Return the [X, Y] coordinate for the center point of the cell that contains the specified text.  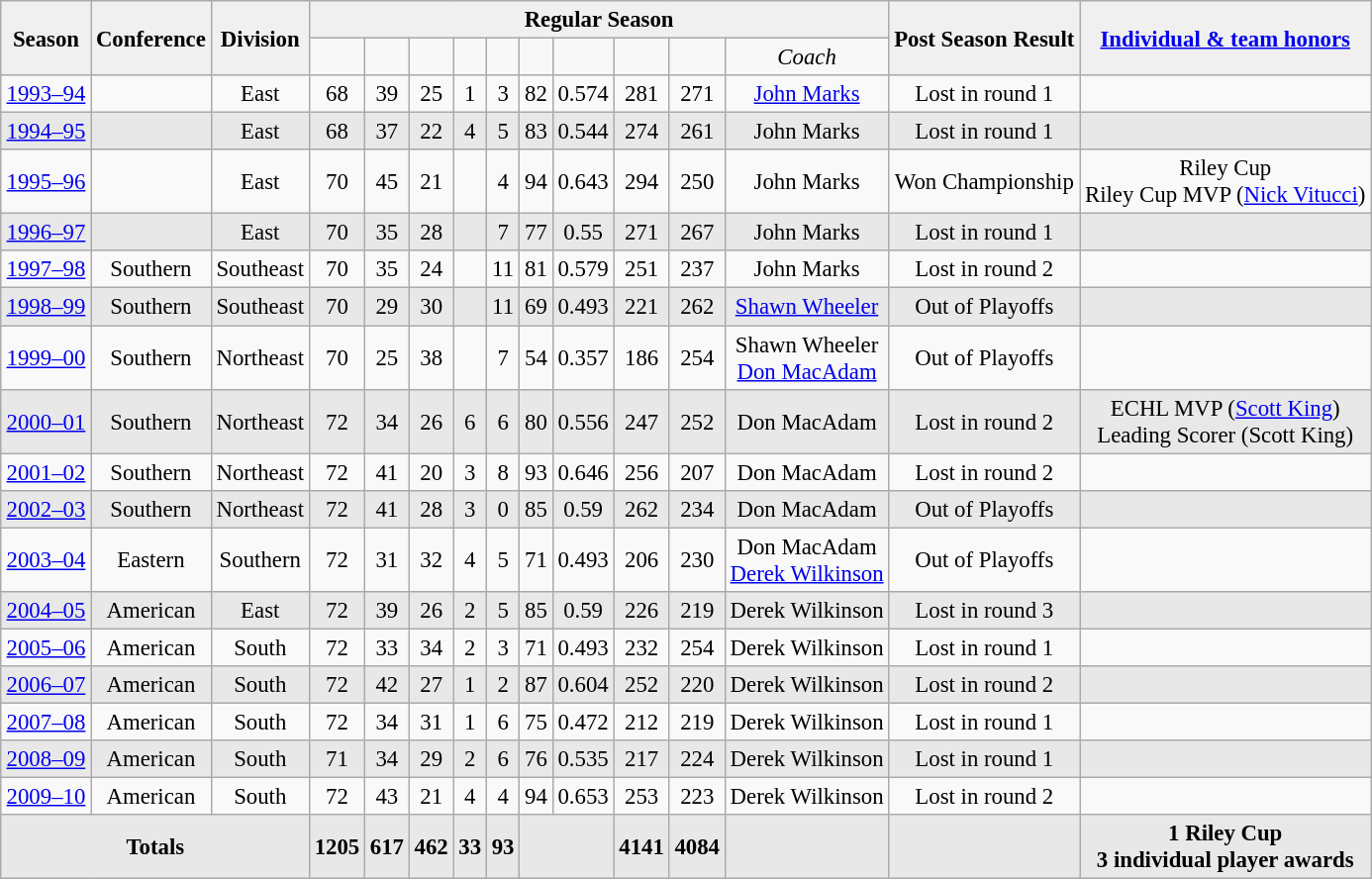
45 [386, 182]
4084 [697, 847]
Post Season Result [984, 38]
0.544 [583, 132]
8 [503, 472]
4141 [641, 847]
0.646 [583, 472]
247 [641, 422]
42 [386, 685]
Individual & team honors [1225, 38]
251 [641, 269]
81 [537, 269]
2007–08 [46, 722]
1996–97 [46, 233]
253 [641, 796]
0.574 [583, 94]
223 [697, 796]
Shawn Wheeler [807, 307]
224 [697, 759]
2005–06 [46, 647]
2001–02 [46, 472]
221 [641, 307]
1997–98 [46, 269]
281 [641, 94]
2003–04 [46, 560]
0.55 [583, 233]
186 [641, 356]
87 [537, 685]
Lost in round 3 [984, 610]
38 [432, 356]
77 [537, 233]
43 [386, 796]
30 [432, 307]
32 [432, 560]
1998–99 [46, 307]
0.357 [583, 356]
2000–01 [46, 422]
2008–09 [46, 759]
226 [641, 610]
0.643 [583, 182]
0.472 [583, 722]
ECHL MVP (Scott King)Leading Scorer (Scott King) [1225, 422]
2009–10 [46, 796]
Division [259, 38]
617 [386, 847]
Season [46, 38]
261 [697, 132]
2004–05 [46, 610]
54 [537, 356]
Don MacAdamDerek Wilkinson [807, 560]
Totals [154, 847]
1994–95 [46, 132]
267 [697, 233]
230 [697, 560]
37 [386, 132]
Shawn WheelerDon MacAdam [807, 356]
250 [697, 182]
217 [641, 759]
462 [432, 847]
220 [697, 685]
0.556 [583, 422]
Eastern [151, 560]
0.535 [583, 759]
80 [537, 422]
24 [432, 269]
294 [641, 182]
1995–96 [46, 182]
274 [641, 132]
0.604 [583, 685]
1205 [337, 847]
76 [537, 759]
232 [641, 647]
75 [537, 722]
0.653 [583, 796]
27 [432, 685]
20 [432, 472]
2006–07 [46, 685]
206 [641, 560]
1993–94 [46, 94]
69 [537, 307]
237 [697, 269]
82 [537, 94]
207 [697, 472]
256 [641, 472]
0.579 [583, 269]
212 [641, 722]
2002–03 [46, 509]
22 [432, 132]
234 [697, 509]
0 [503, 509]
Coach [807, 56]
1999–00 [46, 356]
1 Riley Cup3 individual player awards [1225, 847]
Won Championship [984, 182]
Regular Season [599, 20]
Conference [151, 38]
83 [537, 132]
Riley CupRiley Cup MVP (Nick Vitucci) [1225, 182]
